For the text-containing cell, return its midpoint in [X, Y] coordinate format. 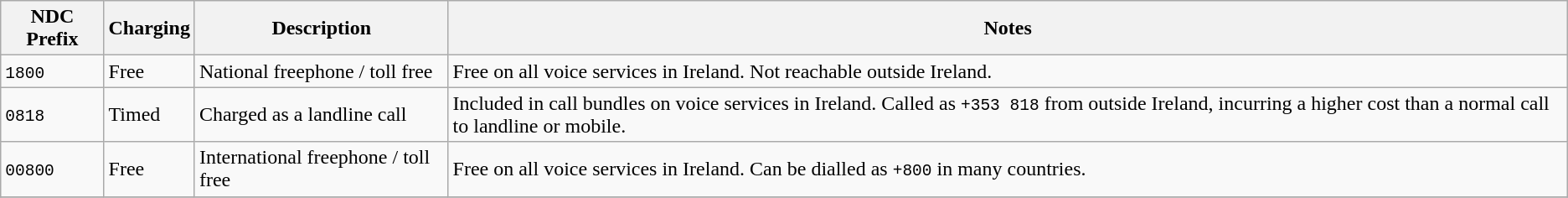
NDC Prefix [52, 29]
Free on all voice services in Ireland. Not reachable outside Ireland. [1008, 71]
Description [322, 29]
Timed [149, 114]
1800 [52, 71]
International freephone / toll free [322, 169]
Charged as a landline call [322, 114]
National freephone / toll free [322, 71]
0818 [52, 114]
00800 [52, 169]
Notes [1008, 29]
Charging [149, 29]
Free on all voice services in Ireland. Can be dialled as +800 in many countries. [1008, 169]
